Scan for the cell matching the given text and deliver its [x, y] coordinate at center. 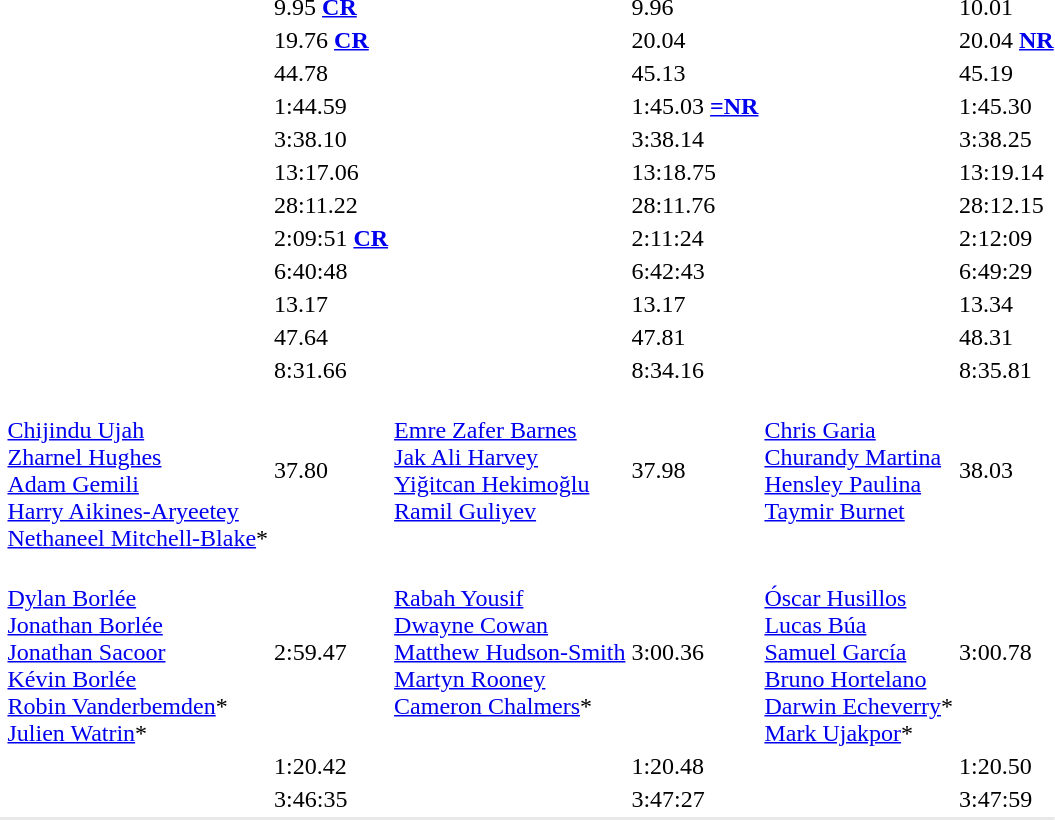
1:45.03 =NR [695, 106]
3:47:27 [695, 799]
37.98 [695, 470]
1:44.59 [332, 106]
47.81 [695, 337]
3:38.14 [695, 139]
Óscar HusillosLucas BúaSamuel GarcíaBruno HortelanoDarwin Echeverry*Mark Ujakpor* [859, 652]
45.13 [695, 73]
2:09:51 CR [332, 238]
13:18.75 [695, 172]
6:40:48 [332, 271]
1:20.48 [695, 766]
8:34.16 [695, 370]
20.04 [695, 40]
Chris GariaChurandy MartinaHensley PaulinaTaymir Burnet [859, 470]
1:20.42 [332, 766]
6:42:43 [695, 271]
28:11.22 [332, 205]
28:11.76 [695, 205]
3:46:35 [332, 799]
3:00.36 [695, 652]
Chijindu UjahZharnel HughesAdam GemiliHarry Aikines-AryeeteyNethaneel Mitchell-Blake* [138, 470]
Dylan BorléeJonathan BorléeJonathan SacoorKévin BorléeRobin Vanderbemden*Julien Watrin* [138, 652]
Emre Zafer BarnesJak Ali HarveyYiğitcan HekimoğluRamil Guliyev [510, 470]
13:17.06 [332, 172]
47.64 [332, 337]
2:11:24 [695, 238]
37.80 [332, 470]
8:31.66 [332, 370]
3:38.10 [332, 139]
44.78 [332, 73]
Rabah YousifDwayne CowanMatthew Hudson-SmithMartyn RooneyCameron Chalmers* [510, 652]
2:59.47 [332, 652]
19.76 CR [332, 40]
